Detect which cell encompasses the target text, then output its (x, y) center coordinate. 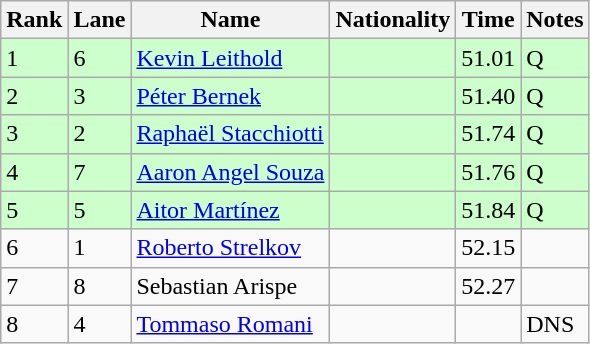
Nationality (393, 20)
DNS (555, 324)
Tommaso Romani (230, 324)
51.01 (488, 58)
51.74 (488, 134)
52.27 (488, 286)
Rank (34, 20)
Time (488, 20)
Notes (555, 20)
Name (230, 20)
Lane (100, 20)
Aitor Martínez (230, 210)
Kevin Leithold (230, 58)
51.76 (488, 172)
Aaron Angel Souza (230, 172)
Roberto Strelkov (230, 248)
51.84 (488, 210)
52.15 (488, 248)
Sebastian Arispe (230, 286)
Raphaël Stacchiotti (230, 134)
Péter Bernek (230, 96)
51.40 (488, 96)
